Extract the (x, y) coordinate from the center of the cell holding the provided text.  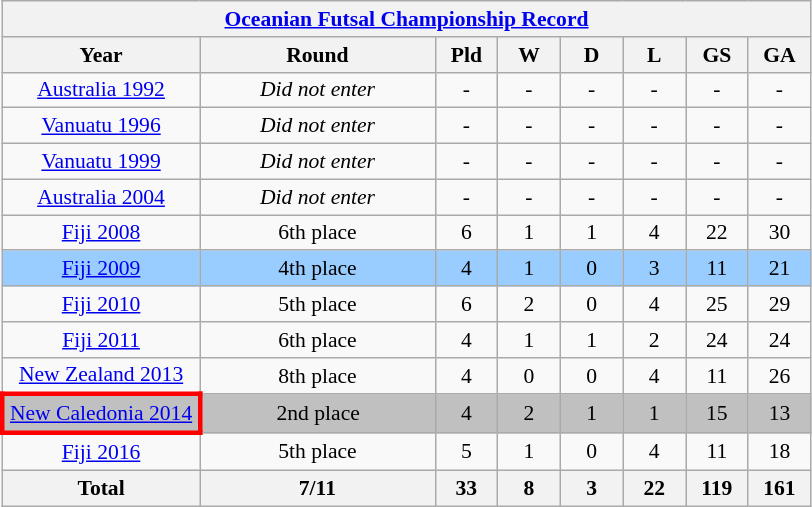
Vanuatu 1999 (101, 162)
5 (466, 452)
33 (466, 488)
Oceanian Futsal Championship Record (406, 19)
W (530, 55)
8 (530, 488)
26 (780, 376)
Fiji 2008 (101, 233)
13 (780, 414)
D (592, 55)
30 (780, 233)
New Zealand 2013 (101, 376)
8th place (318, 376)
7/11 (318, 488)
New Caledonia 2014 (101, 414)
Fiji 2016 (101, 452)
GS (718, 55)
119 (718, 488)
18 (780, 452)
161 (780, 488)
L (654, 55)
Vanuatu 1996 (101, 126)
Year (101, 55)
15 (718, 414)
4th place (318, 269)
Total (101, 488)
Australia 2004 (101, 197)
Pld (466, 55)
Australia 1992 (101, 90)
Fiji 2010 (101, 304)
GA (780, 55)
Round (318, 55)
Fiji 2011 (101, 340)
21 (780, 269)
29 (780, 304)
Fiji 2009 (101, 269)
25 (718, 304)
2nd place (318, 414)
